Output the [X, Y] coordinate of the center of the cell containing the given text.  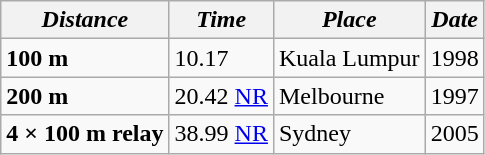
100 m [85, 58]
Distance [85, 20]
20.42 NR [221, 96]
Time [221, 20]
200 m [85, 96]
1998 [454, 58]
Place [349, 20]
Melbourne [349, 96]
Kuala Lumpur [349, 58]
38.99 NR [221, 134]
1997 [454, 96]
4 × 100 m relay [85, 134]
2005 [454, 134]
10.17 [221, 58]
Sydney [349, 134]
Date [454, 20]
